Find where the given text appears and provide that cell's center as (x, y) coordinate. 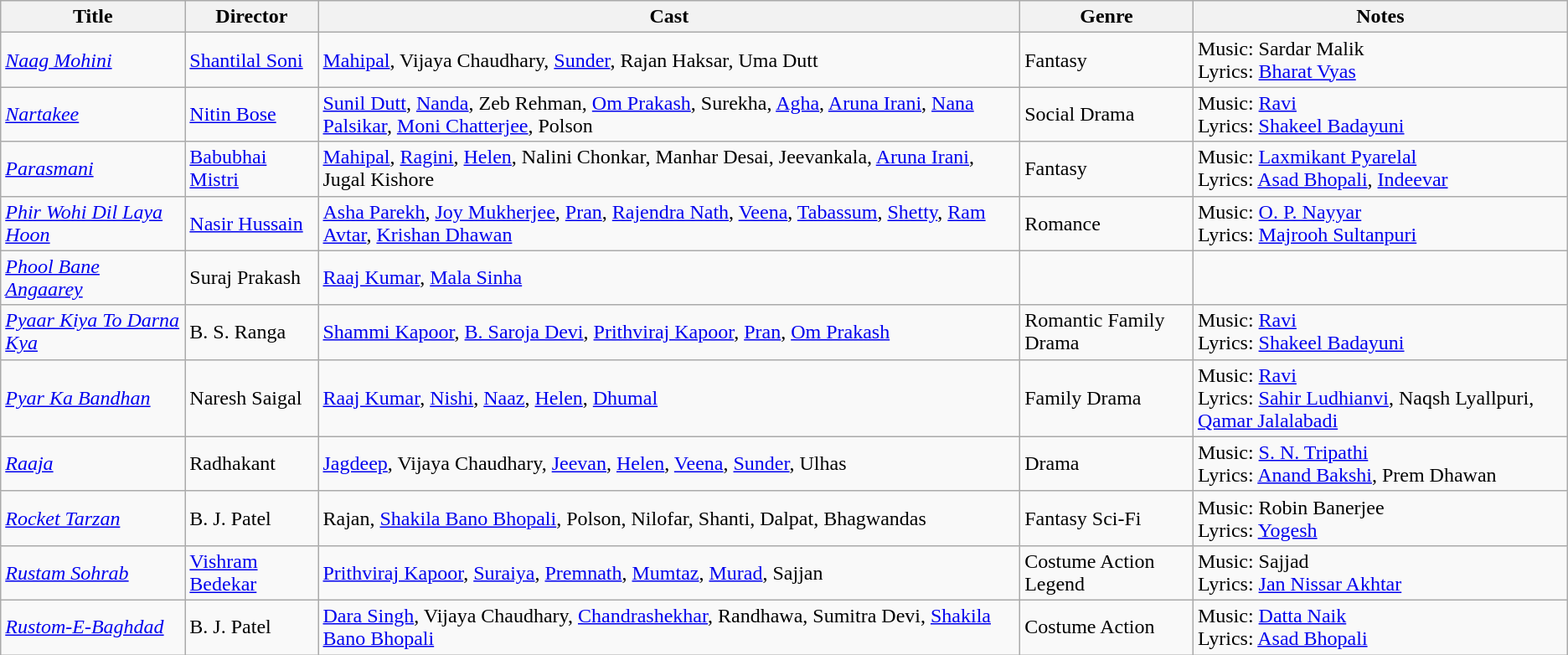
Nasir Hussain (251, 223)
Rustam Sohrab (93, 573)
Phir Wohi Dil Laya Hoon (93, 223)
Social Drama (1107, 114)
Music: O. P. NayyarLyrics: Majrooh Sultanpuri (1380, 223)
Pyar Ka Bandhan (93, 398)
Mahipal, Ragini, Helen, Nalini Chonkar, Manhar Desai, Jeevankala, Aruna Irani, Jugal Kishore (669, 169)
Drama (1107, 464)
Music: S. N. TripathiLyrics: Anand Bakshi, Prem Dhawan (1380, 464)
Asha Parekh, Joy Mukherjee, Pran, Rajendra Nath, Veena, Tabassum, Shetty, Ram Avtar, Krishan Dhawan (669, 223)
Naresh Saigal (251, 398)
Music: Datta NaikLyrics: Asad Bhopali (1380, 627)
Costume Action Legend (1107, 573)
Nitin Bose (251, 114)
Naag Mohini (93, 60)
Jagdeep, Vijaya Chaudhary, Jeevan, Helen, Veena, Sunder, Ulhas (669, 464)
Director (251, 17)
Music: Laxmikant PyarelalLyrics: Asad Bhopali, Indeevar (1380, 169)
Rocket Tarzan (93, 518)
Babubhai Mistri (251, 169)
Shantilal Soni (251, 60)
Rustom-E-Baghdad (93, 627)
Prithviraj Kapoor, Suraiya, Premnath, Mumtaz, Murad, Sajjan (669, 573)
Raaj Kumar, Nishi, Naaz, Helen, Dhumal (669, 398)
Music: RaviLyrics: Sahir Ludhianvi, Naqsh Lyallpuri, Qamar Jalalabadi (1380, 398)
Rajan, Shakila Bano Bhopali, Polson, Nilofar, Shanti, Dalpat, Bhagwandas (669, 518)
Suraj Prakash (251, 278)
Shammi Kapoor, B. Saroja Devi, Prithviraj Kapoor, Pran, Om Prakash (669, 332)
Sunil Dutt, Nanda, Zeb Rehman, Om Prakash, Surekha, Agha, Aruna Irani, Nana Palsikar, Moni Chatterjee, Polson (669, 114)
Title (93, 17)
Raaj Kumar, Mala Sinha (669, 278)
Notes (1380, 17)
Pyaar Kiya To Darna Kya (93, 332)
Fantasy Sci-Fi (1107, 518)
Parasmani (93, 169)
Nartakee (93, 114)
Music: Robin BanerjeeLyrics: Yogesh (1380, 518)
Phool Bane Angaarey (93, 278)
Romance (1107, 223)
Genre (1107, 17)
Family Drama (1107, 398)
Romantic Family Drama (1107, 332)
Costume Action (1107, 627)
B. S. Ranga (251, 332)
Mahipal, Vijaya Chaudhary, Sunder, Rajan Haksar, Uma Dutt (669, 60)
Radhakant (251, 464)
Vishram Bedekar (251, 573)
Music: SajjadLyrics: Jan Nissar Akhtar (1380, 573)
Cast (669, 17)
Music: Sardar MalikLyrics: Bharat Vyas (1380, 60)
Raaja (93, 464)
Dara Singh, Vijaya Chaudhary, Chandrashekhar, Randhawa, Sumitra Devi, Shakila Bano Bhopali (669, 627)
